Locate the cell with the specified text and output its (x, y) center coordinate. 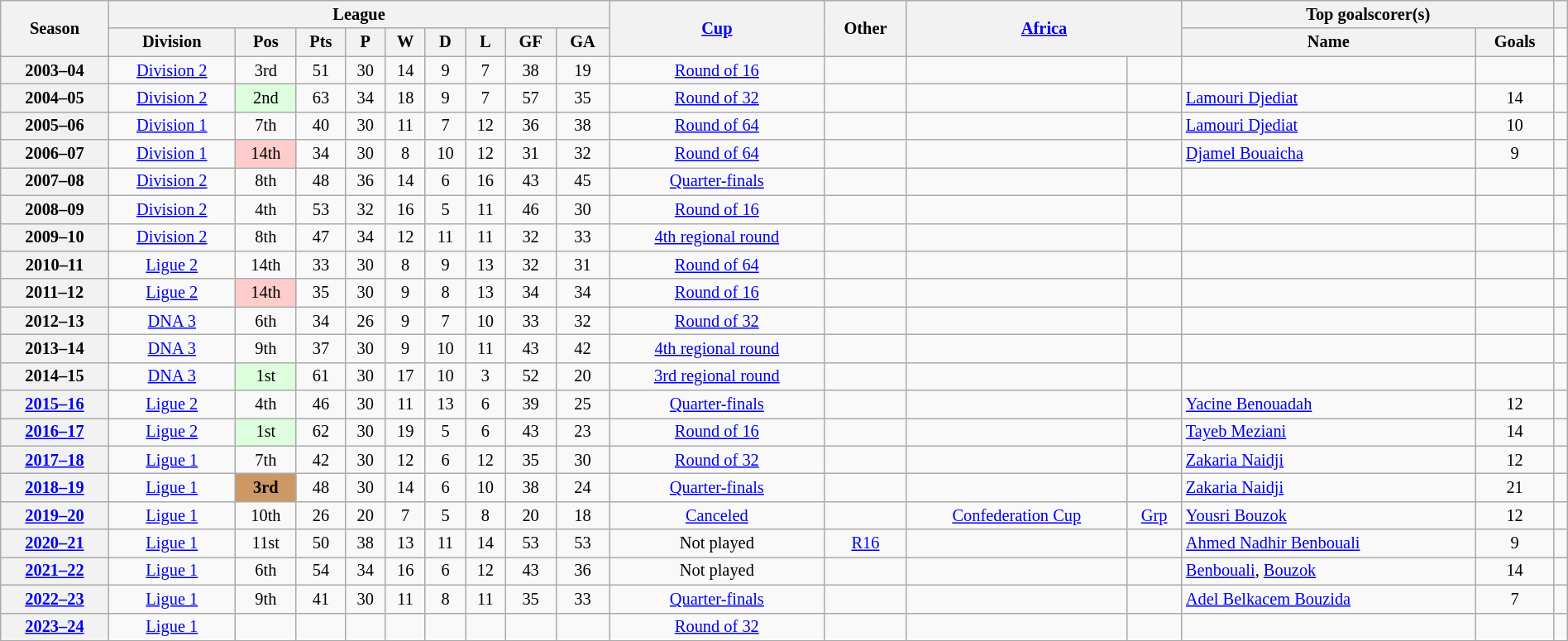
2012–13 (55, 321)
2015–16 (55, 404)
Ahmed Nadhir Benbouali (1328, 543)
Benbouali, Bouzok (1328, 571)
L (485, 42)
Goals (1515, 42)
3 (485, 376)
54 (321, 571)
57 (531, 98)
Name (1328, 42)
Yacine Benouadah (1328, 404)
Pts (321, 42)
2005–06 (55, 126)
2023–24 (55, 627)
2014–15 (55, 376)
Confederation Cup (1016, 515)
Yousri Bouzok (1328, 515)
37 (321, 348)
10th (265, 515)
Africa (1044, 28)
Pos (265, 42)
50 (321, 543)
2018–19 (55, 487)
2009–10 (55, 237)
GA (582, 42)
Tayeb Meziani (1328, 432)
3rd regional round (717, 376)
Canceled (717, 515)
39 (531, 404)
Cup (717, 28)
21 (1515, 487)
Djamel Bouaicha (1328, 154)
25 (582, 404)
2019–20 (55, 515)
24 (582, 487)
Adel Belkacem Bouzida (1328, 599)
Top goalscorer(s) (1368, 14)
2004–05 (55, 98)
R16 (865, 543)
2010–11 (55, 265)
61 (321, 376)
2017–18 (55, 460)
2022–23 (55, 599)
2nd (265, 98)
Season (55, 28)
D (445, 42)
11st (265, 543)
2021–22 (55, 571)
GF (531, 42)
League (359, 14)
2016–17 (55, 432)
45 (582, 181)
Division (172, 42)
2007–08 (55, 181)
2003–04 (55, 70)
2006–07 (55, 154)
47 (321, 237)
2020–21 (55, 543)
23 (582, 432)
Grp (1154, 515)
62 (321, 432)
P (366, 42)
40 (321, 126)
2013–14 (55, 348)
51 (321, 70)
2008–09 (55, 209)
17 (405, 376)
Other (865, 28)
W (405, 42)
52 (531, 376)
2011–12 (55, 293)
63 (321, 98)
41 (321, 599)
